Find where the given text appears and provide that cell's center as [X, Y] coordinate. 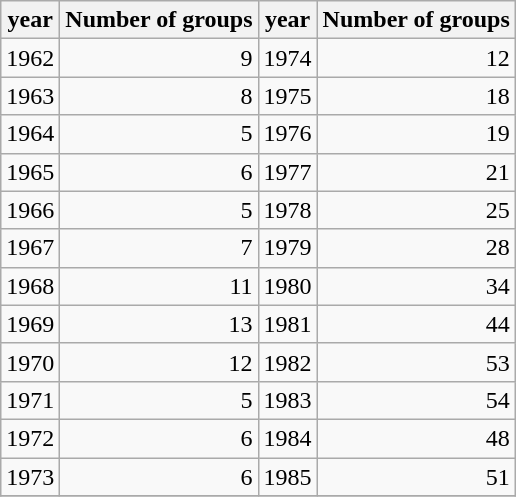
8 [159, 96]
18 [416, 96]
1974 [288, 58]
1963 [30, 96]
51 [416, 477]
7 [159, 248]
1979 [288, 248]
44 [416, 324]
28 [416, 248]
1972 [30, 438]
1973 [30, 477]
21 [416, 172]
1981 [288, 324]
25 [416, 210]
54 [416, 400]
9 [159, 58]
1967 [30, 248]
1980 [288, 286]
1962 [30, 58]
34 [416, 286]
1970 [30, 362]
13 [159, 324]
1968 [30, 286]
48 [416, 438]
1977 [288, 172]
1984 [288, 438]
11 [159, 286]
1985 [288, 477]
1975 [288, 96]
1976 [288, 134]
1965 [30, 172]
1969 [30, 324]
1978 [288, 210]
19 [416, 134]
1964 [30, 134]
1971 [30, 400]
1983 [288, 400]
1966 [30, 210]
53 [416, 362]
1982 [288, 362]
